Detect which cell encompasses the target text, then output its (X, Y) center coordinate. 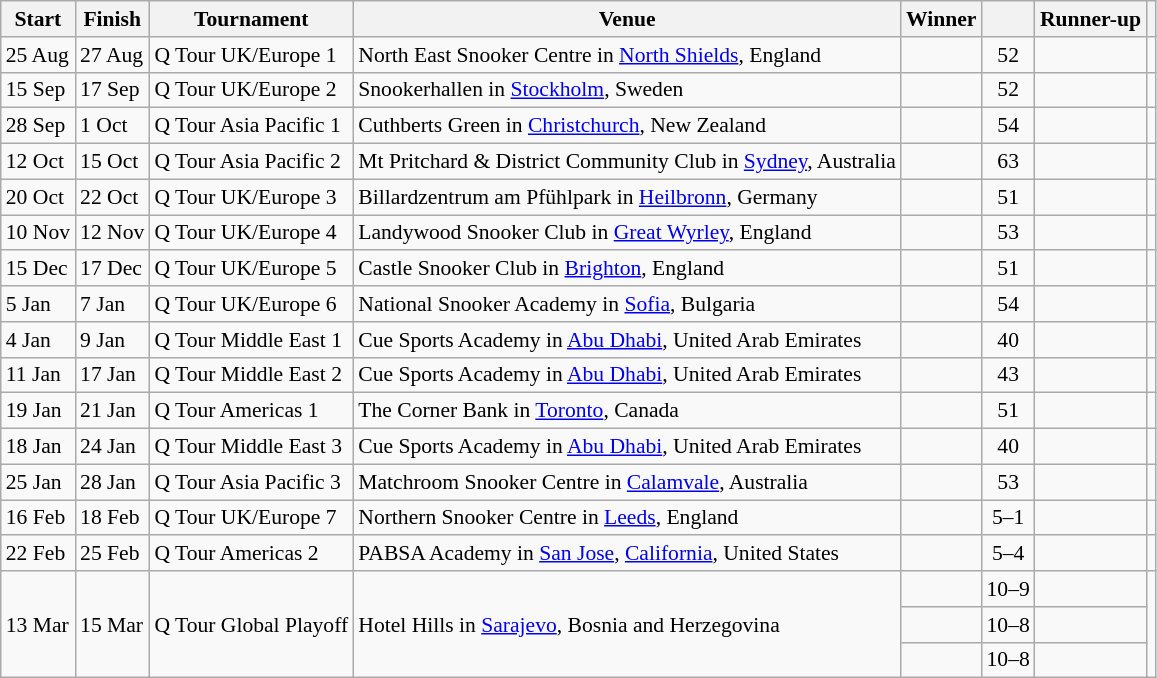
Q Tour Asia Pacific 2 (251, 162)
Q Tour Asia Pacific 1 (251, 126)
1 Oct (112, 126)
18 Jan (38, 447)
10 Nov (38, 233)
Q Tour Middle East 2 (251, 375)
18 Feb (112, 518)
5–1 (1008, 518)
Northern Snooker Centre in Leeds, England (627, 518)
Start (38, 19)
Castle Snooker Club in Brighton, England (627, 269)
12 Nov (112, 233)
21 Jan (112, 411)
The Corner Bank in Toronto, Canada (627, 411)
25 Feb (112, 554)
5 Jan (38, 304)
Runner-up (1090, 19)
Q Tour Americas 1 (251, 411)
28 Sep (38, 126)
Q Tour UK/Europe 2 (251, 90)
17 Sep (112, 90)
12 Oct (38, 162)
15 Mar (112, 624)
4 Jan (38, 340)
25 Aug (38, 55)
Q Tour UK/Europe 4 (251, 233)
15 Sep (38, 90)
7 Jan (112, 304)
9 Jan (112, 340)
Q Tour UK/Europe 3 (251, 197)
Q Tour Middle East 1 (251, 340)
Snookerhallen in Stockholm, Sweden (627, 90)
16 Feb (38, 518)
Hotel Hills in Sarajevo, Bosnia and Herzegovina (627, 624)
Tournament (251, 19)
5–4 (1008, 554)
17 Dec (112, 269)
11 Jan (38, 375)
Billardzentrum am Pfühlpark in Heilbronn, Germany (627, 197)
25 Jan (38, 482)
North East Snooker Centre in North Shields, England (627, 55)
Finish (112, 19)
Mt Pritchard & District Community Club in Sydney, Australia (627, 162)
20 Oct (38, 197)
Q Tour Americas 2 (251, 554)
Q Tour UK/Europe 1 (251, 55)
Venue (627, 19)
Q Tour Middle East 3 (251, 447)
PABSA Academy in San Jose, California, United States (627, 554)
Landywood Snooker Club in Great Wyrley, England (627, 233)
15 Oct (112, 162)
National Snooker Academy in Sofia, Bulgaria (627, 304)
10–9 (1008, 589)
27 Aug (112, 55)
Q Tour UK/Europe 5 (251, 269)
Cuthberts Green in Christchurch, New Zealand (627, 126)
22 Oct (112, 197)
Q Tour Asia Pacific 3 (251, 482)
28 Jan (112, 482)
63 (1008, 162)
Q Tour UK/Europe 6 (251, 304)
17 Jan (112, 375)
19 Jan (38, 411)
Matchroom Snooker Centre in Calamvale, Australia (627, 482)
Winner (942, 19)
Q Tour Global Playoff (251, 624)
Q Tour UK/Europe 7 (251, 518)
24 Jan (112, 447)
13 Mar (38, 624)
22 Feb (38, 554)
15 Dec (38, 269)
43 (1008, 375)
